Extract the [X, Y] coordinate from the center of the cell holding the provided text.  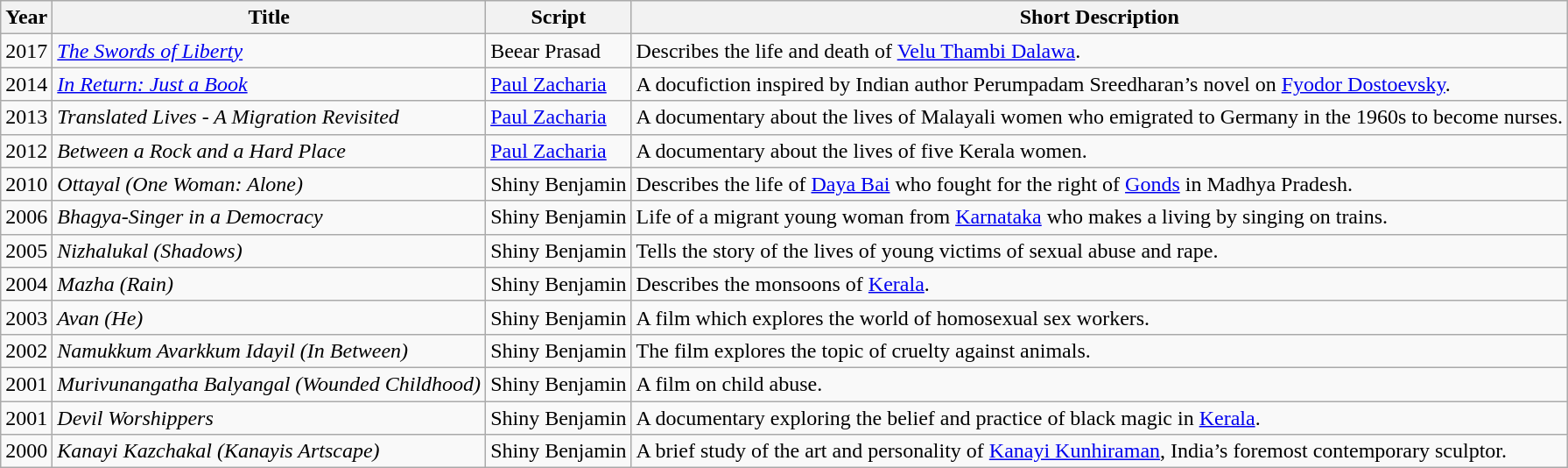
Beear Prasad [559, 51]
Describes the monsoons of Kerala. [1100, 284]
Between a Rock and a Hard Place [270, 151]
2012 [26, 151]
A documentary about the lives of five Kerala women. [1100, 151]
Tells the story of the lives of young victims of sexual abuse and rape. [1100, 251]
Namukkum Avarkkum Idayil (In Between) [270, 351]
A docufiction inspired by Indian author Perumpadam Sreedharan’s novel on Fyodor Dostoevsky. [1100, 84]
The film explores the topic of cruelty against animals. [1100, 351]
Nizhalukal (Shadows) [270, 251]
A film on child abuse. [1100, 384]
2000 [26, 451]
Avan (He) [270, 317]
The Swords of Liberty [270, 51]
2002 [26, 351]
Murivunangatha Balyangal (Wounded Childhood) [270, 384]
Describes the life of Daya Bai who fought for the right of Gonds in Madhya Pradesh. [1100, 184]
2014 [26, 84]
Kanayi Kazchakal (Kanayis Artscape) [270, 451]
Ottayal (One Woman: Alone) [270, 184]
Describes the life and death of Velu Thambi Dalawa. [1100, 51]
A film which explores the world of homosexual sex workers. [1100, 317]
2005 [26, 251]
In Return: Just a Book [270, 84]
2013 [26, 117]
2003 [26, 317]
Year [26, 18]
2017 [26, 51]
Translated Lives - A Migration Revisited [270, 117]
A documentary about the lives of Malayali women who emigrated to Germany in the 1960s to become nurses. [1100, 117]
Mazha (Rain) [270, 284]
Script [559, 18]
2010 [26, 184]
Devil Worshippers [270, 418]
A documentary exploring the belief and practice of black magic in Kerala. [1100, 418]
Bhagya-Singer in a Democracy [270, 217]
A brief study of the art and personality of Kanayi Kunhiraman, India’s foremost contemporary sculptor. [1100, 451]
Short Description [1100, 18]
Life of a migrant young woman from Karnataka who makes a living by singing on trains. [1100, 217]
Title [270, 18]
2004 [26, 284]
2006 [26, 217]
